Capture the cell that displays the provided text and extract its [x, y] central coordinate. 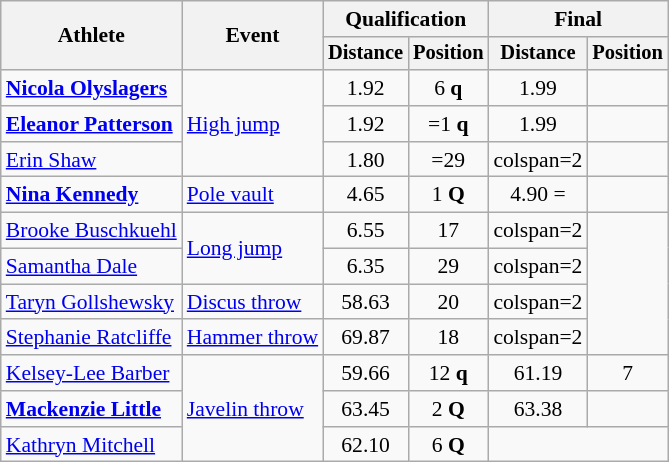
58.63 [366, 302]
12 q [448, 373]
Kelsey-Lee Barber [92, 373]
Javelin throw [252, 408]
Event [252, 36]
2 Q [448, 409]
Discus throw [252, 302]
69.87 [366, 338]
6 q [448, 88]
4.90 = [538, 195]
Eleanor Patterson [92, 124]
Brooke Buschkuehl [92, 231]
6.35 [366, 267]
1.80 [366, 160]
18 [448, 338]
4.65 [366, 195]
=29 [448, 160]
61.19 [538, 373]
Taryn Gollshewsky [92, 302]
Nicola Olyslagers [92, 88]
Final [578, 19]
High jump [252, 124]
29 [448, 267]
17 [448, 231]
Samantha Dale [92, 267]
Mackenzie Little [92, 409]
6.55 [366, 231]
59.66 [366, 373]
7 [627, 373]
Stephanie Ratcliffe [92, 338]
=1 q [448, 124]
Erin Shaw [92, 160]
63.38 [538, 409]
Pole vault [252, 195]
1 Q [448, 195]
Long jump [252, 248]
Qualification [406, 19]
Nina Kennedy [92, 195]
Hammer throw [252, 338]
63.45 [366, 409]
Athlete [92, 36]
20 [448, 302]
